Return the (X, Y) coordinate for the center point of the cell that contains the specified text.  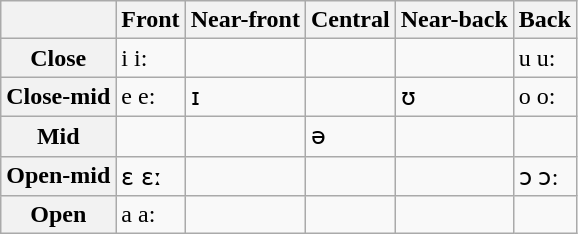
Back (544, 20)
ɔ ɔ: (544, 176)
e e: (150, 97)
ɛ ɛː (150, 176)
Close (58, 58)
i i: (150, 58)
Central (350, 20)
Open-mid (58, 176)
Mid (58, 136)
ʊ (454, 97)
Near-back (454, 20)
u u: (544, 58)
Near-front (245, 20)
ə (350, 136)
o o: (544, 97)
a a: (150, 215)
Front (150, 20)
ɪ (245, 97)
Open (58, 215)
Close-mid (58, 97)
